Return (x, y) of the center of cell containing provided text 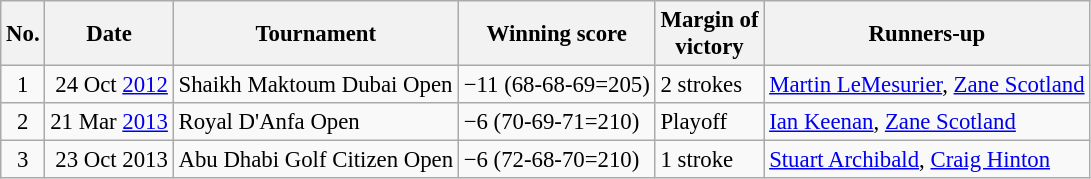
Royal D'Anfa Open (316, 122)
3 (23, 160)
No. (23, 34)
24 Oct 2012 (109, 85)
Runners-up (927, 34)
−6 (72-68-70=210) (556, 160)
1 (23, 85)
1 stroke (710, 160)
Margin ofvictory (710, 34)
Martin LeMesurier, Zane Scotland (927, 85)
21 Mar 2013 (109, 122)
2 (23, 122)
Ian Keenan, Zane Scotland (927, 122)
Tournament (316, 34)
−11 (68-68-69=205) (556, 85)
Playoff (710, 122)
Date (109, 34)
Winning score (556, 34)
−6 (70-69-71=210) (556, 122)
Abu Dhabi Golf Citizen Open (316, 160)
Shaikh Maktoum Dubai Open (316, 85)
23 Oct 2013 (109, 160)
2 strokes (710, 85)
Stuart Archibald, Craig Hinton (927, 160)
